Search for the cell housing the specified text and yield its (x, y) center coordinate. 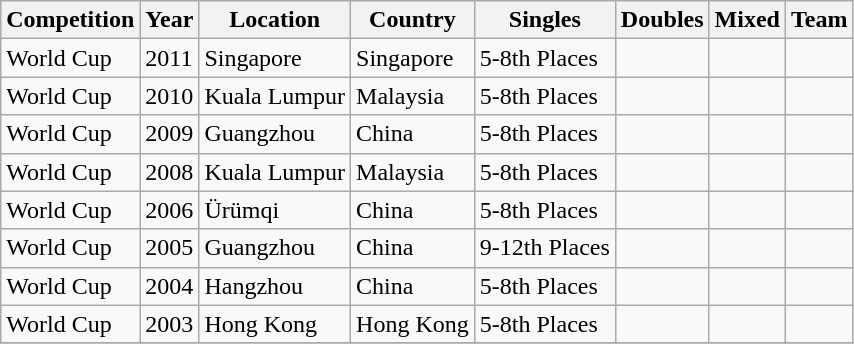
2011 (170, 58)
Team (819, 20)
Ürümqi (275, 210)
2003 (170, 324)
2010 (170, 96)
Singles (544, 20)
2008 (170, 172)
Country (413, 20)
Mixed (747, 20)
Location (275, 20)
2006 (170, 210)
2009 (170, 134)
2005 (170, 248)
2004 (170, 286)
Year (170, 20)
Doubles (662, 20)
Competition (70, 20)
Hangzhou (275, 286)
9-12th Places (544, 248)
